Extract the [X, Y] coordinate from the center of the cell holding the provided text.  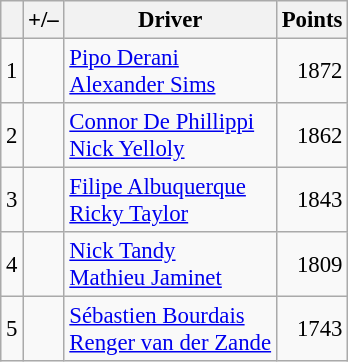
2 [12, 136]
Pipo Derani Alexander Sims [170, 72]
Nick Tandy Mathieu Jaminet [170, 264]
1743 [312, 330]
5 [12, 330]
Filipe Albuquerque Ricky Taylor [170, 200]
1809 [312, 264]
Sébastien Bourdais Renger van der Zande [170, 330]
3 [12, 200]
Driver [170, 20]
1 [12, 72]
Connor De Phillippi Nick Yelloly [170, 136]
Points [312, 20]
4 [12, 264]
1872 [312, 72]
1843 [312, 200]
+/– [44, 20]
1862 [312, 136]
